Pinpoint the cell where the given text exists, returning its (X, Y) midpoint coordinate. 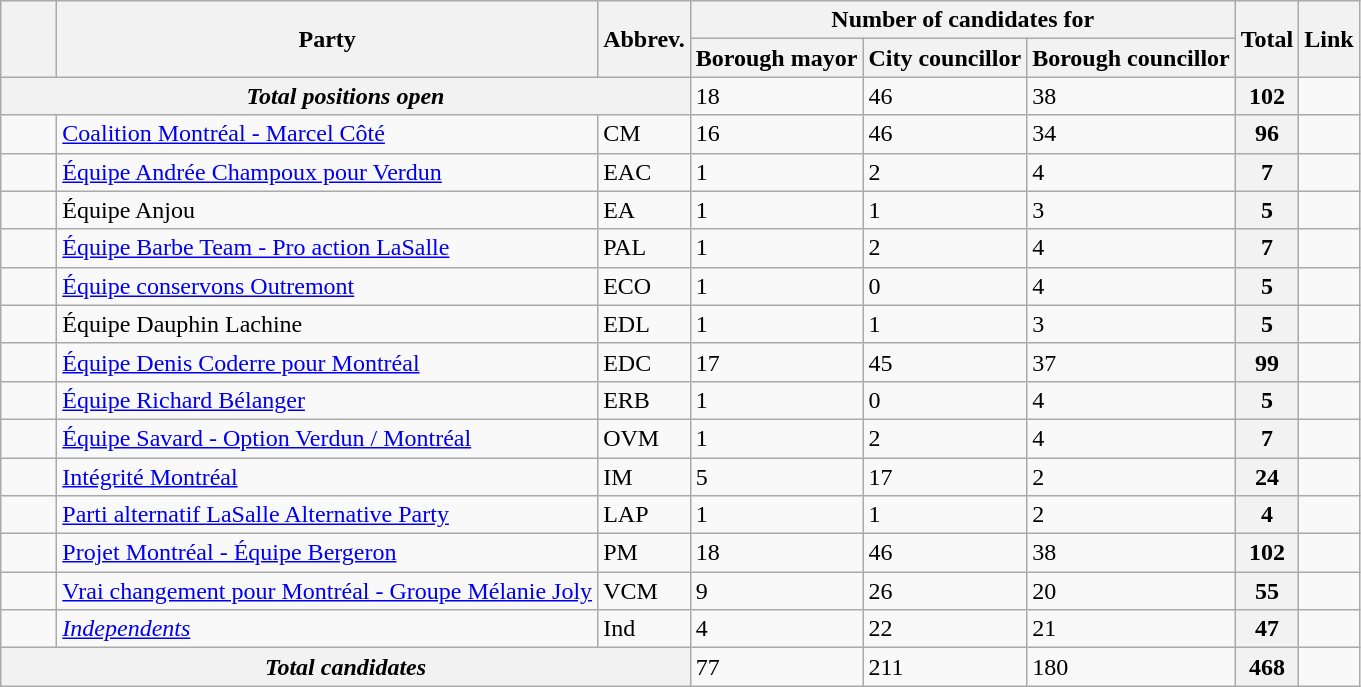
EDL (644, 324)
Équipe Richard Bélanger (328, 400)
9 (776, 591)
Total (1267, 39)
Équipe Savard - Option Verdun / Montréal (328, 438)
55 (1267, 591)
EAC (644, 172)
Total candidates (346, 667)
99 (1267, 362)
Borough councillor (1132, 58)
Équipe Andrée Champoux pour Verdun (328, 172)
Coalition Montréal - Marcel Côté (328, 134)
77 (776, 667)
22 (945, 629)
21 (1132, 629)
Équipe Denis Coderre pour Montréal (328, 362)
34 (1132, 134)
Link (1329, 39)
Borough mayor (776, 58)
Équipe Dauphin Lachine (328, 324)
Vrai changement pour Montréal - Groupe Mélanie Joly (328, 591)
16 (776, 134)
IM (644, 477)
LAP (644, 515)
Party (328, 39)
OVM (644, 438)
Équipe Anjou (328, 210)
468 (1267, 667)
Projet Montréal - Équipe Bergeron (328, 553)
Ind (644, 629)
EDC (644, 362)
EA (644, 210)
96 (1267, 134)
Abbrev. (644, 39)
ERB (644, 400)
45 (945, 362)
VCM (644, 591)
26 (945, 591)
Équipe Barbe Team - Pro action LaSalle (328, 248)
211 (945, 667)
PM (644, 553)
Intégrité Montréal (328, 477)
PAL (644, 248)
Parti alternatif LaSalle Alternative Party (328, 515)
ECO (644, 286)
Total positions open (346, 96)
47 (1267, 629)
37 (1132, 362)
Independents (328, 629)
24 (1267, 477)
City councillor (945, 58)
180 (1132, 667)
20 (1132, 591)
Équipe conservons Outremont (328, 286)
Number of candidates for (962, 20)
CM (644, 134)
